Provide the (x, y) coordinate of the cell's center where the given text is located.  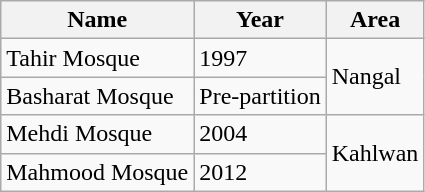
Nangal (375, 77)
Year (260, 20)
Name (98, 20)
Basharat Mosque (98, 96)
2004 (260, 134)
1997 (260, 58)
Kahlwan (375, 153)
Area (375, 20)
Mehdi Mosque (98, 134)
Tahir Mosque (98, 58)
Mahmood Mosque (98, 172)
2012 (260, 172)
Pre-partition (260, 96)
